Scan for the cell matching the given text and deliver its [x, y] coordinate at center. 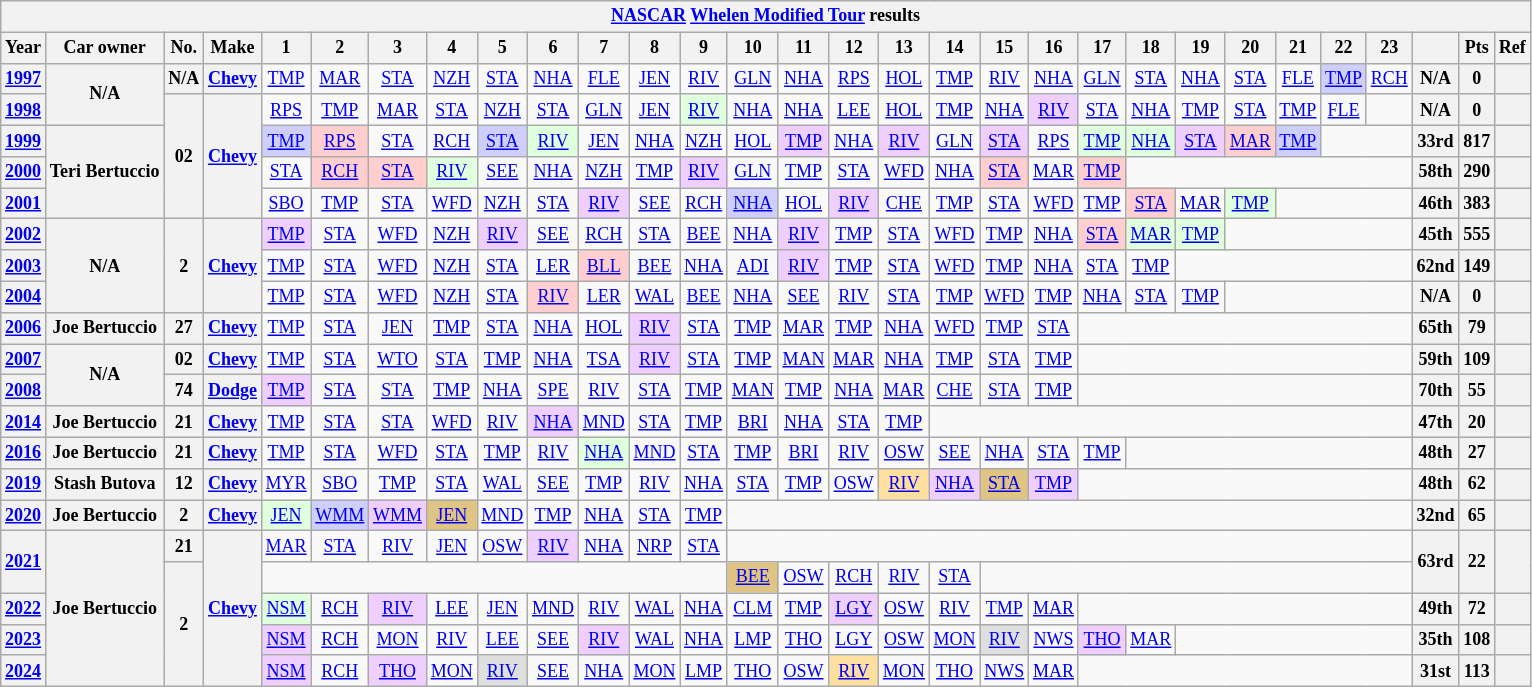
4 [452, 48]
2022 [24, 608]
2002 [24, 234]
Car owner [104, 48]
2001 [24, 204]
65th [1436, 328]
2016 [24, 452]
SPE [554, 390]
Pts [1477, 48]
149 [1477, 266]
46th [1436, 204]
2020 [24, 516]
62nd [1436, 266]
WTO [398, 360]
58th [1436, 172]
ADI [752, 266]
290 [1477, 172]
817 [1477, 140]
47th [1436, 422]
NRP [654, 546]
2023 [24, 640]
CLM [752, 608]
MYR [286, 484]
62 [1477, 484]
13 [904, 48]
2008 [24, 390]
31st [1436, 670]
6 [554, 48]
Dodge [233, 390]
5 [502, 48]
108 [1477, 640]
15 [1004, 48]
Make [233, 48]
1997 [24, 78]
49th [1436, 608]
65 [1477, 516]
19 [1201, 48]
2014 [24, 422]
2019 [24, 484]
2006 [24, 328]
383 [1477, 204]
16 [1054, 48]
79 [1477, 328]
Stash Butova [104, 484]
45th [1436, 234]
72 [1477, 608]
Year [24, 48]
14 [954, 48]
Ref [1513, 48]
2021 [24, 562]
3 [398, 48]
NASCAR Whelen Modified Tour results [766, 16]
BLL [604, 266]
74 [184, 390]
9 [704, 48]
No. [184, 48]
555 [1477, 234]
11 [804, 48]
2007 [24, 360]
18 [1151, 48]
17 [1102, 48]
109 [1477, 360]
113 [1477, 670]
1998 [24, 110]
33rd [1436, 140]
2024 [24, 670]
8 [654, 48]
TSA [604, 360]
63rd [1436, 562]
1 [286, 48]
10 [752, 48]
2000 [24, 172]
70th [1436, 390]
32nd [1436, 516]
1999 [24, 140]
59th [1436, 360]
35th [1436, 640]
7 [604, 48]
2004 [24, 296]
55 [1477, 390]
Teri Bertuccio [104, 172]
23 [1389, 48]
2003 [24, 266]
